Extract the [x, y] coordinate from the center of the cell holding the provided text.  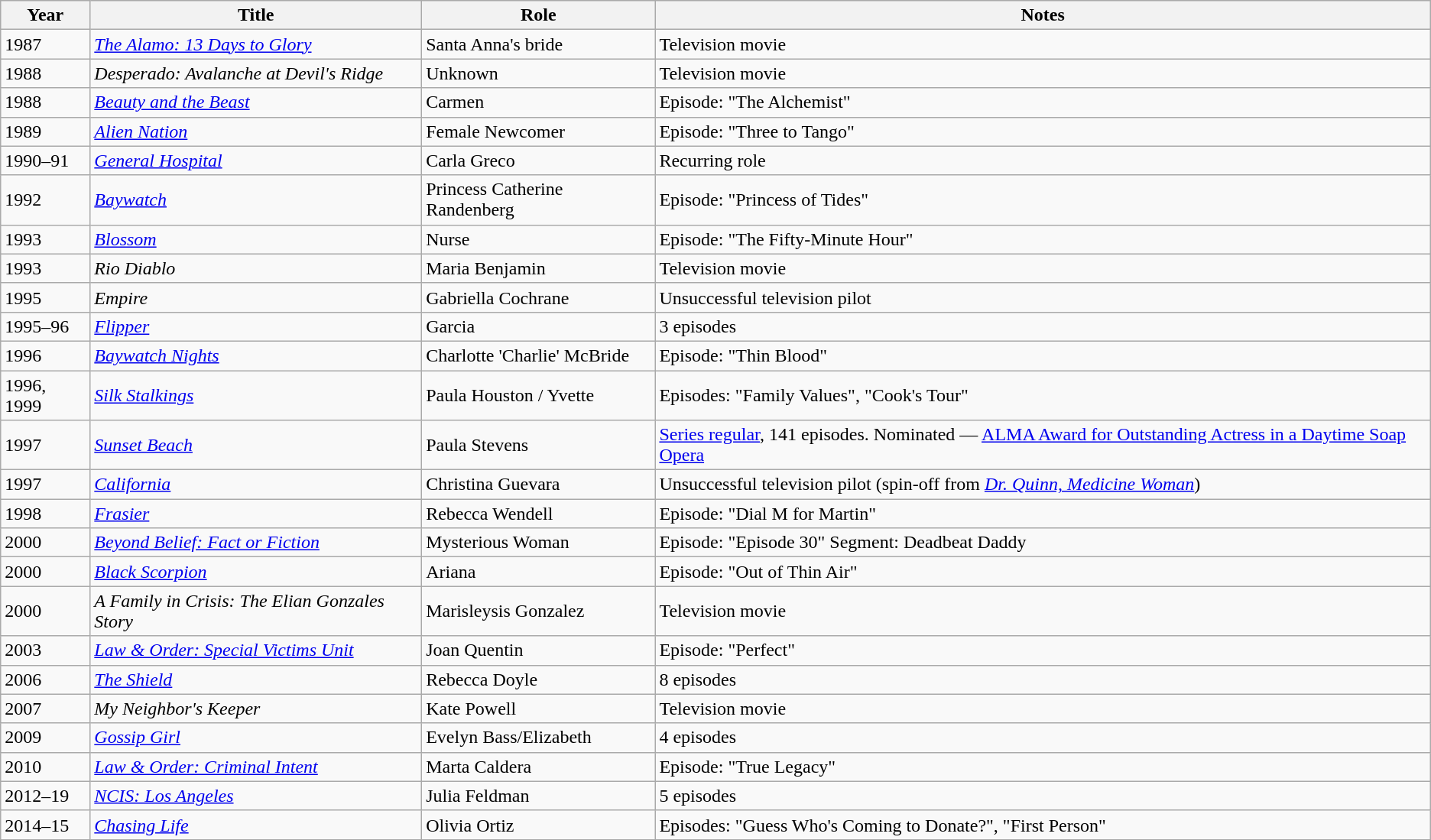
Silk Stalkings [256, 394]
Law & Order: Criminal Intent [256, 767]
Mysterious Woman [538, 543]
Recurring role [1043, 161]
Christina Guevara [538, 485]
The Shield [256, 679]
Episode: "True Legacy" [1043, 767]
3 episodes [1043, 326]
1992 [46, 200]
Episode: "The Alchemist" [1043, 102]
Sunset Beach [256, 445]
Marta Caldera [538, 767]
Episode: "Episode 30" Segment: Deadbeat Daddy [1043, 543]
Female Newcomer [538, 131]
Kate Powell [538, 709]
5 episodes [1043, 796]
Paula Stevens [538, 445]
Role [538, 15]
Rio Diablo [256, 268]
Baywatch [256, 200]
2007 [46, 709]
Carla Greco [538, 161]
Episodes: "Family Values", "Cook's Tour" [1043, 394]
Ariana [538, 572]
Title [256, 15]
Baywatch Nights [256, 355]
Olivia Ortiz [538, 825]
1989 [46, 131]
8 episodes [1043, 679]
Rebecca Doyle [538, 679]
Julia Feldman [538, 796]
2009 [46, 738]
Episode: "The Fifty-Minute Hour" [1043, 239]
2003 [46, 650]
Episode: "Perfect" [1043, 650]
1995 [46, 297]
Episode: "Princess of Tides" [1043, 200]
Series regular, 141 episodes. Nominated — ALMA Award for Outstanding Actress in a Daytime Soap Opera [1043, 445]
Charlotte 'Charlie' McBride [538, 355]
Empire [256, 297]
2010 [46, 767]
1995–96 [46, 326]
The Alamo: 13 Days to Glory [256, 44]
Beyond Belief: Fact or Fiction [256, 543]
Alien Nation [256, 131]
2012–19 [46, 796]
Chasing Life [256, 825]
Paula Houston / Yvette [538, 394]
Desperado: Avalanche at Devil's Ridge [256, 73]
Beauty and the Beast [256, 102]
2014–15 [46, 825]
Unknown [538, 73]
1998 [46, 514]
Joan Quentin [538, 650]
Gabriella Cochrane [538, 297]
Year [46, 15]
Nurse [538, 239]
Maria Benjamin [538, 268]
1996 [46, 355]
1996, 1999 [46, 394]
General Hospital [256, 161]
Frasier [256, 514]
Flipper [256, 326]
Episodes: "Guess Who's Coming to Donate?", "First Person" [1043, 825]
2006 [46, 679]
1987 [46, 44]
Evelyn Bass/Elizabeth [538, 738]
Episode: "Dial M for Martin" [1043, 514]
Unsuccessful television pilot (spin-off from Dr. Quinn, Medicine Woman) [1043, 485]
A Family in Crisis: The Elian Gonzales Story [256, 611]
Blossom [256, 239]
Notes [1043, 15]
Law & Order: Special Victims Unit [256, 650]
Santa Anna's bride [538, 44]
Episode: "Out of Thin Air" [1043, 572]
Episode: "Three to Tango" [1043, 131]
Unsuccessful television pilot [1043, 297]
Princess Catherine Randenberg [538, 200]
Black Scorpion [256, 572]
Gossip Girl [256, 738]
California [256, 485]
1990–91 [46, 161]
Marisleysis Gonzalez [538, 611]
Rebecca Wendell [538, 514]
Garcia [538, 326]
Carmen [538, 102]
NCIS: Los Angeles [256, 796]
My Neighbor's Keeper [256, 709]
Episode: "Thin Blood" [1043, 355]
4 episodes [1043, 738]
